Return the [X, Y] coordinate for the center point of the cell that contains the specified text.  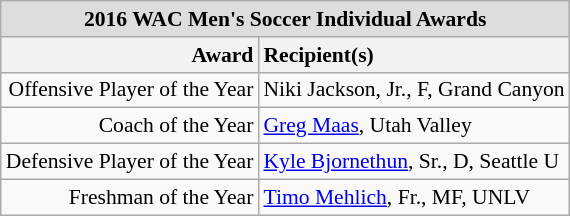
Timo Mehlich, Fr., MF, UNLV [414, 197]
Recipient(s) [414, 55]
Award [130, 55]
Coach of the Year [130, 126]
2016 WAC Men's Soccer Individual Awards [286, 19]
Offensive Player of the Year [130, 90]
Greg Maas, Utah Valley [414, 126]
Kyle Bjornethun, Sr., D, Seattle U [414, 162]
Defensive Player of the Year [130, 162]
Niki Jackson, Jr., F, Grand Canyon [414, 90]
Freshman of the Year [130, 197]
